Search for the cell housing the specified text and yield its (x, y) center coordinate. 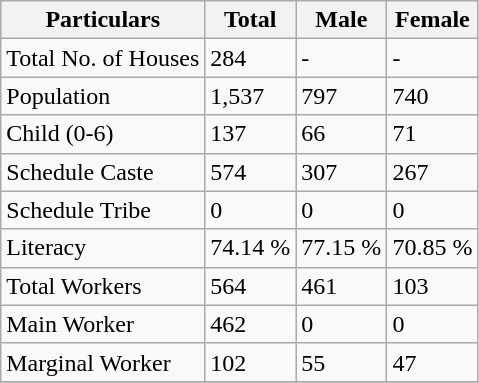
70.85 % (432, 248)
Female (432, 20)
55 (342, 362)
574 (250, 172)
Particulars (103, 20)
Schedule Tribe (103, 210)
564 (250, 286)
267 (432, 172)
462 (250, 324)
Child (0-6) (103, 134)
66 (342, 134)
Total (250, 20)
Marginal Worker (103, 362)
Population (103, 96)
74.14 % (250, 248)
797 (342, 96)
Total Workers (103, 286)
Literacy (103, 248)
137 (250, 134)
77.15 % (342, 248)
71 (432, 134)
Total No. of Houses (103, 58)
461 (342, 286)
103 (432, 286)
1,537 (250, 96)
307 (342, 172)
Male (342, 20)
Schedule Caste (103, 172)
Main Worker (103, 324)
740 (432, 96)
47 (432, 362)
102 (250, 362)
284 (250, 58)
